Find where the given text appears and provide that cell's center as (X, Y) coordinate. 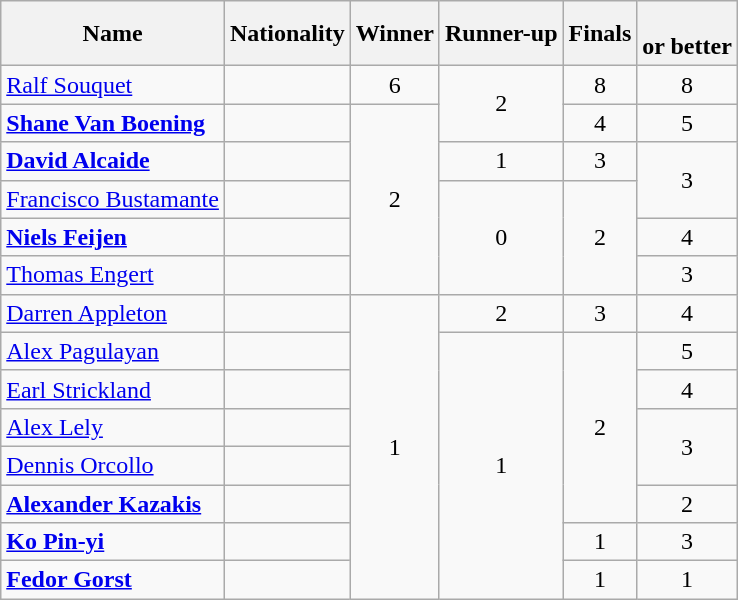
0 (501, 237)
Winner (394, 34)
Shane Van Boening (113, 123)
Name (113, 34)
Nationality (287, 34)
Dennis Orcollo (113, 465)
Earl Strickland (113, 389)
Runner-up (501, 34)
Niels Feijen (113, 237)
Thomas Engert (113, 275)
Alexander Kazakis (113, 503)
or better (688, 34)
Fedor Gorst (113, 580)
Finals (600, 34)
Francisco Bustamante (113, 199)
Ralf Souquet (113, 85)
Alex Pagulayan (113, 351)
Alex Lely (113, 427)
Ko Pin-yi (113, 542)
David Alcaide (113, 161)
Darren Appleton (113, 313)
6 (394, 85)
